Determine the [x, y] coordinate at the center of the cell enclosing the given text.  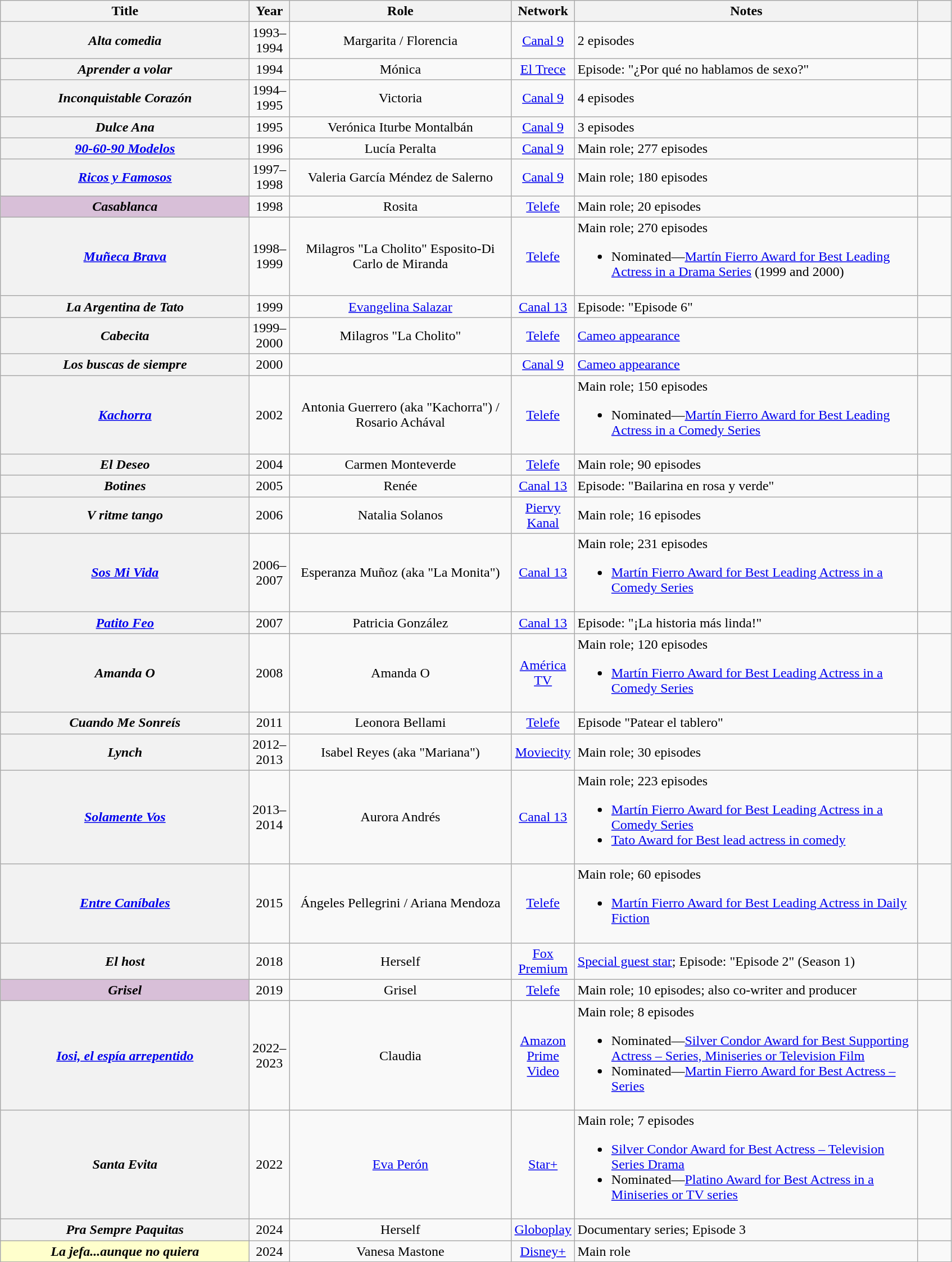
1993–1994 [270, 40]
Title [125, 11]
Cabecita [125, 335]
Ricos y Famosos [125, 178]
Main role; 60 episodesMartín Fierro Award for Best Leading Actress in Daily Fiction [746, 903]
El Trece [543, 69]
La Argentina de Tato [125, 306]
Natalia Solanos [400, 515]
1999–2000 [270, 335]
Mónica [400, 69]
Main role; 231 episodesMartín Fierro Award for Best Leading Actress in a Comedy Series [746, 573]
Iosi, el espía arrepentido [125, 1055]
1997–1998 [270, 178]
Episode: "¡La historia más linda!" [746, 623]
Isabel Reyes (aka "Mariana") [400, 752]
2011 [270, 723]
1994–1995 [270, 98]
1994 [270, 69]
2007 [270, 623]
Milagros "La Cholito" [400, 335]
Episode: "¿Por qué no hablamos de sexo?" [746, 69]
Main role [746, 1251]
Santa Evita [125, 1164]
Los buscas de siempre [125, 364]
3 episodes [746, 127]
Main role; 277 episodes [746, 148]
Evangelina Salazar [400, 306]
Casablanca [125, 206]
2022 [270, 1164]
Globoplay [543, 1229]
Episode "Patear el tablero" [746, 723]
Patito Feo [125, 623]
Claudia [400, 1055]
Main role; 150 episodesNominated—Martín Fierro Award for Best Leading Actress in a Comedy Series [746, 415]
Year [270, 11]
Carmen Monteverde [400, 465]
Notes [746, 11]
Dulce Ana [125, 127]
Main role; 270 episodesNominated—Martín Fierro Award for Best Leading Actress in a Drama Series (1999 and 2000) [746, 256]
Entre Caníbales [125, 903]
Pra Sempre Paquitas [125, 1229]
1999 [270, 306]
2006 [270, 515]
90-60-90 Modelos [125, 148]
Kachorra [125, 415]
2008 [270, 673]
Vanesa Mastone [400, 1251]
2022–2023 [270, 1055]
2015 [270, 903]
Lynch [125, 752]
Aprender a volar [125, 69]
1995 [270, 127]
Ángeles Pellegrini / Ariana Mendoza [400, 903]
Lucía Peralta [400, 148]
2012–2013 [270, 752]
Verónica Iturbe Montalbán [400, 127]
Main role; 223 episodesMartín Fierro Award for Best Leading Actress in a Comedy SeriesTato Award for Best lead actress in comedy [746, 817]
La jefa...aunque no quiera [125, 1251]
Disney+ [543, 1251]
Alta comedia [125, 40]
Patricia González [400, 623]
Botines [125, 486]
Rosita [400, 206]
1996 [270, 148]
El host [125, 961]
2004 [270, 465]
América TV [543, 673]
Star+ [543, 1164]
Margarita / Florencia [400, 40]
Aurora Andrés [400, 817]
Episode: "Episode 6" [746, 306]
2 episodes [746, 40]
4 episodes [746, 98]
Documentary series; Episode 3 [746, 1229]
Main role; 120 episodesMartín Fierro Award for Best Leading Actress in a Comedy Series [746, 673]
Muñeca Brava [125, 256]
Victoria [400, 98]
Cuando Me Sonreís [125, 723]
Special guest star; Episode: "Episode 2" (Season 1) [746, 961]
Main role; 20 episodes [746, 206]
Amazon Prime Video [543, 1055]
V ritme tango [125, 515]
Fox Premium [543, 961]
Role [400, 11]
Sos Mi Vida [125, 573]
Main role; 180 episodes [746, 178]
2006–2007 [270, 573]
1998–1999 [270, 256]
Main role; 10 episodes; also co-writer and producer [746, 990]
2013–2014 [270, 817]
Network [543, 11]
2018 [270, 961]
1998 [270, 206]
Antonia Guerrero (aka "Kachorra") / Rosario Achával [400, 415]
Piervy Kanal [543, 515]
Main role; 30 episodes [746, 752]
2005 [270, 486]
Eva Perón [400, 1164]
2000 [270, 364]
Episode: "Bailarina en rosa y verde" [746, 486]
El Deseo [125, 465]
Main role; 16 episodes [746, 515]
Esperanza Muñoz (aka "La Monita") [400, 573]
2002 [270, 415]
Main role; 90 episodes [746, 465]
Moviecity [543, 752]
Valeria García Méndez de Salerno [400, 178]
Solamente Vos [125, 817]
Leonora Bellami [400, 723]
Inconquistable Corazón [125, 98]
Renée [400, 486]
2019 [270, 990]
Milagros "La Cholito" Esposito-Di Carlo de Miranda [400, 256]
